Find where the given text appears and provide that cell's center as [X, Y] coordinate. 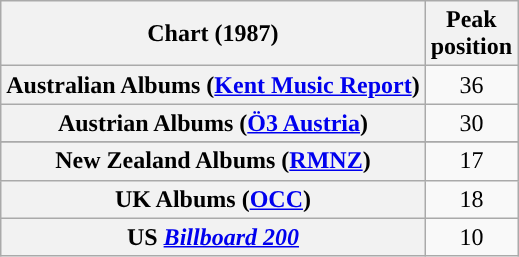
Chart (1987) [213, 34]
Peakposition [471, 34]
17 [471, 161]
New Zealand Albums (RMNZ) [213, 161]
Austrian Albums (Ö3 Austria) [213, 123]
18 [471, 199]
10 [471, 237]
30 [471, 123]
Australian Albums (Kent Music Report) [213, 85]
36 [471, 85]
UK Albums (OCC) [213, 199]
US Billboard 200 [213, 237]
